Detect which cell encompasses the target text, then output its (x, y) center coordinate. 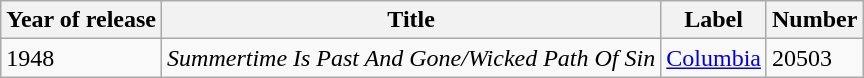
Label (714, 20)
1948 (82, 58)
Columbia (714, 58)
20503 (814, 58)
Year of release (82, 20)
Summertime Is Past And Gone/Wicked Path Of Sin (412, 58)
Title (412, 20)
Number (814, 20)
